Detect which cell encompasses the target text, then output its [X, Y] center coordinate. 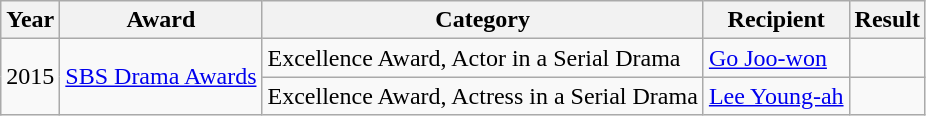
Award [161, 20]
Lee Young-ah [776, 96]
Year [30, 20]
Recipient [776, 20]
Category [482, 20]
Result [887, 20]
Excellence Award, Actress in a Serial Drama [482, 96]
SBS Drama Awards [161, 77]
2015 [30, 77]
Go Joo-won [776, 58]
Excellence Award, Actor in a Serial Drama [482, 58]
